Capture the cell that displays the provided text and extract its (x, y) central coordinate. 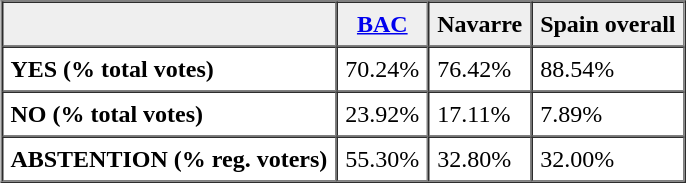
17.11% (480, 114)
32.80% (480, 158)
76.42% (480, 68)
55.30% (382, 158)
BAC (382, 24)
ABSTENTION (% reg. voters) (168, 158)
70.24% (382, 68)
YES (% total votes) (168, 68)
88.54% (608, 68)
32.00% (608, 158)
23.92% (382, 114)
Spain overall (608, 24)
NO (% total votes) (168, 114)
7.89% (608, 114)
Navarre (480, 24)
